Locate the cell with the specified text and output its [x, y] center coordinate. 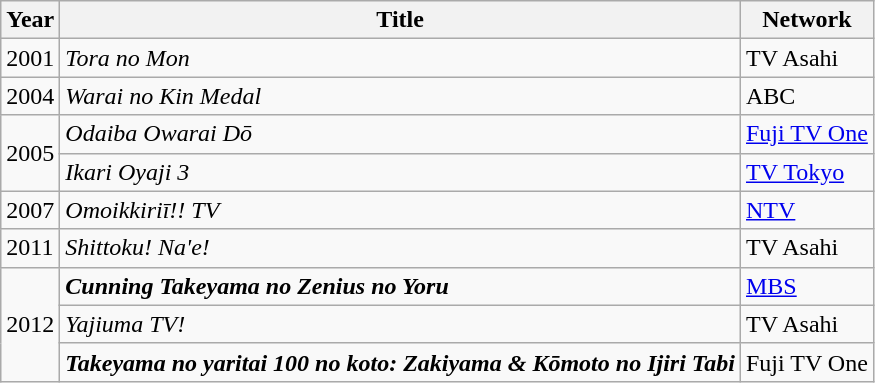
Ikari Oyaji 3 [400, 172]
2004 [30, 96]
NTV [806, 210]
2011 [30, 248]
Year [30, 20]
Cunning Takeyama no Zenius no Yoru [400, 286]
Tora no Mon [400, 58]
Omoikkiriī!! TV [400, 210]
Yajiuma TV! [400, 324]
MBS [806, 286]
Warai no Kin Medal [400, 96]
TV Tokyo [806, 172]
ABC [806, 96]
Odaiba Owarai Dō [400, 134]
2001 [30, 58]
Shittoku! Na'e! [400, 248]
2005 [30, 153]
2012 [30, 324]
Takeyama no yaritai 100 no koto: Zakiyama & Kōmoto no Ijiri Tabi [400, 362]
Network [806, 20]
Title [400, 20]
2007 [30, 210]
